Provide the (X, Y) coordinate of the cell's center where the given text is located.  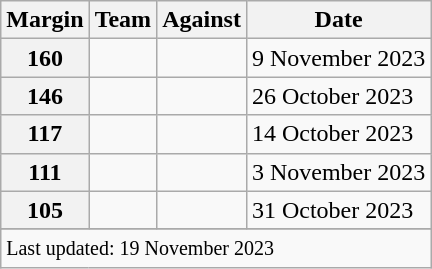
Team (123, 20)
Against (202, 20)
117 (45, 134)
3 November 2023 (338, 172)
31 October 2023 (338, 210)
Last updated: 19 November 2023 (216, 248)
14 October 2023 (338, 134)
105 (45, 210)
Date (338, 20)
Margin (45, 20)
111 (45, 172)
26 October 2023 (338, 96)
9 November 2023 (338, 58)
146 (45, 96)
160 (45, 58)
